Locate the cell with the specified text and output its (x, y) center coordinate. 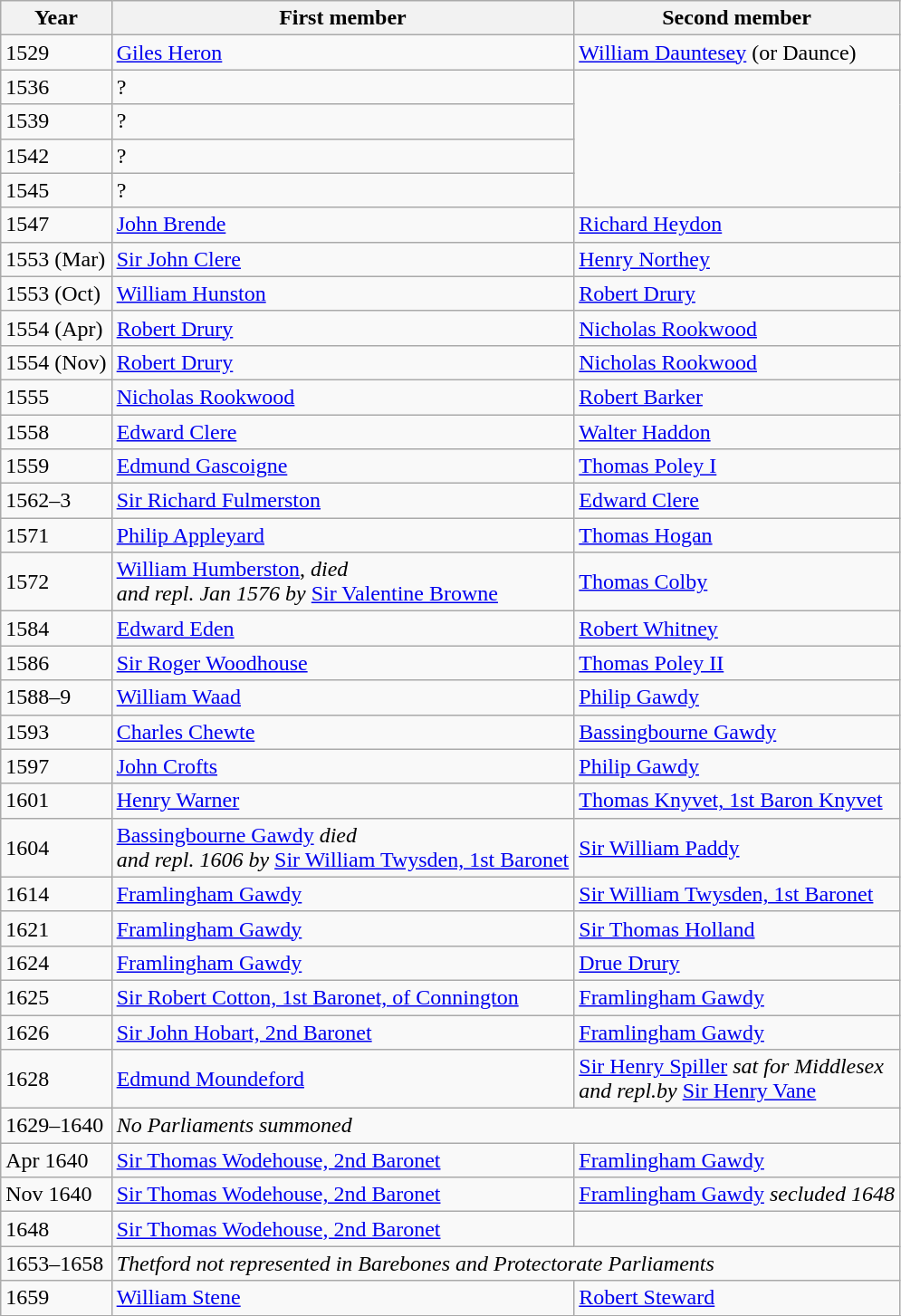
Edmund Gascoigne (342, 466)
1542 (56, 156)
Henry Warner (342, 801)
John Brende (342, 225)
1597 (56, 766)
1555 (56, 397)
Second member (737, 18)
1593 (56, 732)
John Crofts (342, 766)
Thomas Hogan (737, 535)
1584 (56, 629)
1629–1640 (56, 1126)
Sir John Hobart, 2nd Baronet (342, 1032)
Edmund Moundeford (342, 1080)
1653–1658 (56, 1263)
1558 (56, 432)
1559 (56, 466)
Thetford not represented in Barebones and Protectorate Parliaments (505, 1263)
Sir William Twysden, 1st Baronet (737, 894)
1625 (56, 997)
1621 (56, 928)
No Parliaments summoned (505, 1126)
1547 (56, 225)
Thomas Poley II (737, 663)
1539 (56, 121)
Nov 1640 (56, 1195)
1554 (Apr) (56, 328)
Henry Northey (737, 259)
Sir Robert Cotton, 1st Baronet, of Connington (342, 997)
William Hunston (342, 293)
Sir Thomas Holland (737, 928)
Drue Drury (737, 963)
Charles Chewte (342, 732)
1572 (56, 581)
William Stene (342, 1298)
1648 (56, 1229)
Edward Eden (342, 629)
Year (56, 18)
Robert Barker (737, 397)
1588–9 (56, 697)
Robert Steward (737, 1298)
Robert Whitney (737, 629)
1545 (56, 190)
Framlingham Gawdy secluded 1648 (737, 1195)
1624 (56, 963)
1601 (56, 801)
Richard Heydon (737, 225)
Sir Roger Woodhouse (342, 663)
1571 (56, 535)
William Dauntesey (or Daunce) (737, 53)
1554 (Nov) (56, 362)
1529 (56, 53)
Sir William Paddy (737, 848)
1562–3 (56, 501)
Bassingbourne Gawdy died and repl. 1606 by Sir William Twysden, 1st Baronet (342, 848)
1553 (Oct) (56, 293)
Philip Appleyard (342, 535)
1614 (56, 894)
Sir Richard Fulmerston (342, 501)
1604 (56, 848)
Thomas Knyvet, 1st Baron Knyvet (737, 801)
1626 (56, 1032)
Apr 1640 (56, 1160)
1536 (56, 87)
1586 (56, 663)
1628 (56, 1080)
Walter Haddon (737, 432)
Thomas Poley I (737, 466)
William Waad (342, 697)
Thomas Colby (737, 581)
1553 (Mar) (56, 259)
William Humberston, died and repl. Jan 1576 by Sir Valentine Browne (342, 581)
Sir Henry Spiller sat for Middlesex and repl.by Sir Henry Vane (737, 1080)
1659 (56, 1298)
First member (342, 18)
Giles Heron (342, 53)
Bassingbourne Gawdy (737, 732)
Sir John Clere (342, 259)
